Determine the [X, Y] coordinate at the center of the cell enclosing the given text.  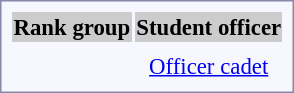
Officer cadet [209, 66]
Rank group [72, 27]
Student officer [209, 27]
